From the cell containing the given text, extract its center point as (X, Y) coordinate. 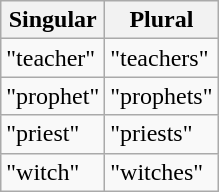
"teachers" (162, 58)
"teacher" (53, 58)
"witches" (162, 172)
"priests" (162, 134)
"priest" (53, 134)
Singular (53, 20)
"prophets" (162, 96)
Plural (162, 20)
"prophet" (53, 96)
"witch" (53, 172)
